Locate the cell with the specified text and output its [x, y] center coordinate. 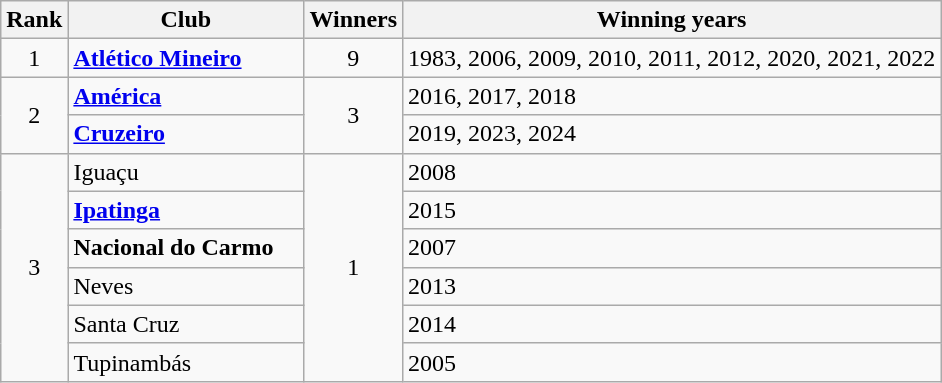
2007 [672, 248]
2016, 2017, 2018 [672, 96]
2013 [672, 286]
Club [186, 20]
2015 [672, 210]
2019, 2023, 2024 [672, 134]
Iguaçu [186, 172]
Santa Cruz [186, 324]
Neves [186, 286]
Winners [354, 20]
9 [354, 58]
1983, 2006, 2009, 2010, 2011, 2012, 2020, 2021, 2022 [672, 58]
Atlético Mineiro [186, 58]
América [186, 96]
Nacional do Carmo [186, 248]
2008 [672, 172]
Ipatinga [186, 210]
2005 [672, 362]
2 [34, 115]
Rank [34, 20]
Tupinambás [186, 362]
Winning years [672, 20]
Cruzeiro [186, 134]
2014 [672, 324]
